Pinpoint the cell where the given text exists, returning its [x, y] midpoint coordinate. 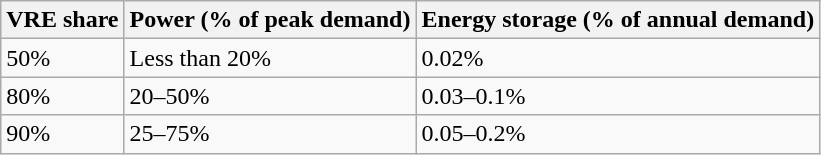
50% [62, 58]
0.05–0.2% [618, 134]
0.03–0.1% [618, 96]
90% [62, 134]
0.02% [618, 58]
20–50% [270, 96]
VRE share [62, 20]
Energy storage (% of annual demand) [618, 20]
80% [62, 96]
Power (% of peak demand) [270, 20]
Less than 20% [270, 58]
25–75% [270, 134]
